Find where the given text appears and provide that cell's center as [X, Y] coordinate. 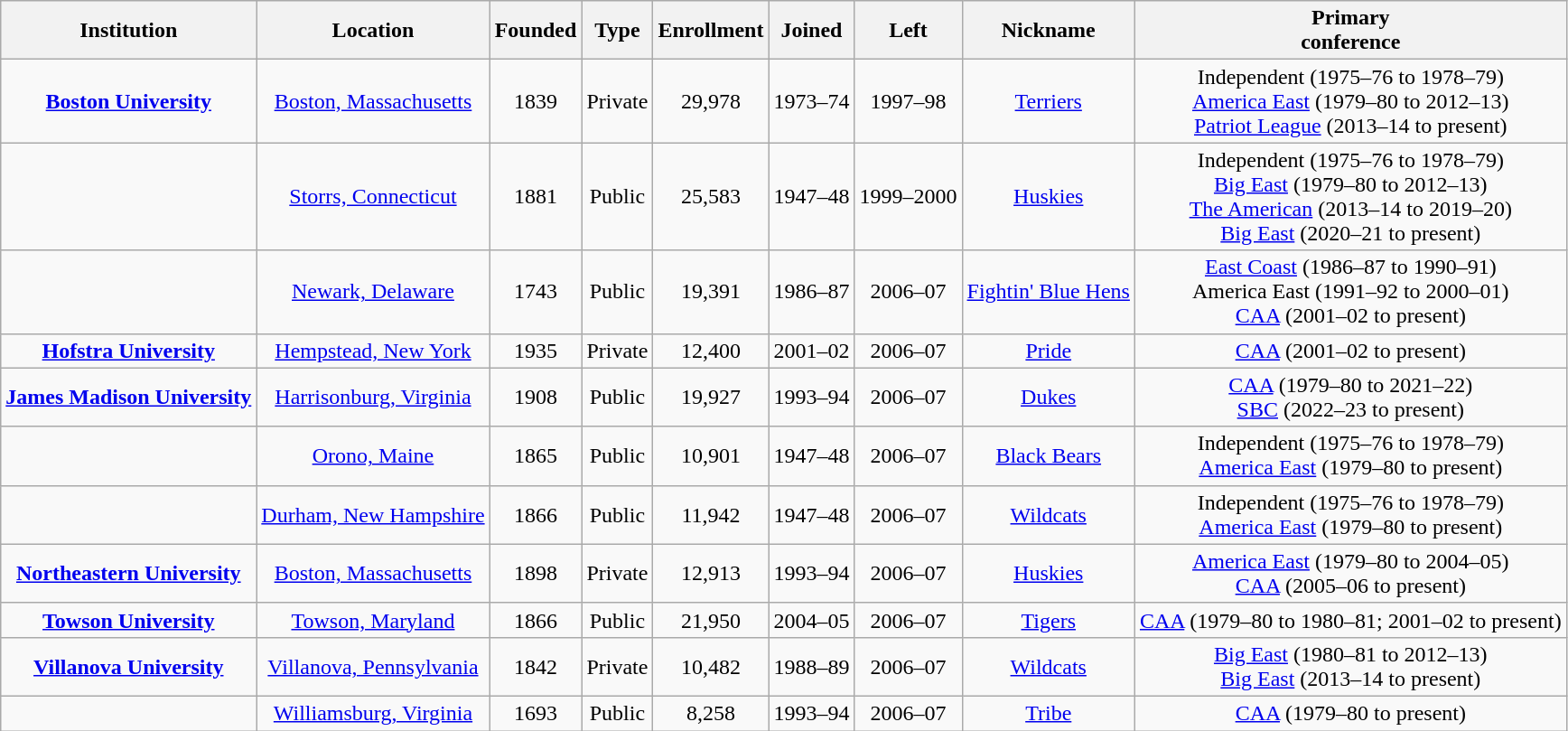
Storrs, Connecticut [373, 197]
Newark, Delaware [373, 292]
Harrisonburg, Virginia [373, 398]
29,978 [711, 101]
CAA (1979–80 to present) [1350, 713]
Institution [128, 31]
25,583 [711, 197]
Primaryconference [1350, 31]
CAA (1979–80 to 2021–22)SBC (2022–23 to present) [1350, 398]
Orono, Maine [373, 455]
1881 [536, 197]
2004–05 [811, 620]
Joined [811, 31]
Hempstead, New York [373, 351]
1842 [536, 667]
19,927 [711, 398]
Pride [1048, 351]
Northeastern University [128, 573]
James Madison University [128, 398]
Terriers [1048, 101]
1693 [536, 713]
Dukes [1048, 398]
Nickname [1048, 31]
Independent (1975–76 to 1978–79)Big East (1979–80 to 2012–13)The American (2013–14 to 2019–20)Big East (2020–21 to present) [1350, 197]
Black Bears [1048, 455]
CAA (1979–80 to 1980–81; 2001–02 to present) [1350, 620]
Left [909, 31]
Founded [536, 31]
1986–87 [811, 292]
19,391 [711, 292]
Tigers [1048, 620]
1935 [536, 351]
Hofstra University [128, 351]
1743 [536, 292]
Williamsburg, Virginia [373, 713]
11,942 [711, 515]
1839 [536, 101]
Type [618, 31]
8,258 [711, 713]
1997–98 [909, 101]
Villanova University [128, 667]
Big East (1980–81 to 2012–13)Big East (2013–14 to present) [1350, 667]
10,901 [711, 455]
Towson University [128, 620]
Independent (1975–76 to 1978–79)America East (1979–80 to 2012–13)Patriot League (2013–14 to present) [1350, 101]
12,913 [711, 573]
Fightin' Blue Hens [1048, 292]
1908 [536, 398]
Enrollment [711, 31]
Tribe [1048, 713]
Location [373, 31]
10,482 [711, 667]
12,400 [711, 351]
1988–89 [811, 667]
1898 [536, 573]
1999–2000 [909, 197]
Boston University [128, 101]
CAA (2001–02 to present) [1350, 351]
Towson, Maryland [373, 620]
1973–74 [811, 101]
2001–02 [811, 351]
Durham, New Hampshire [373, 515]
1865 [536, 455]
America East (1979–80 to 2004–05)CAA (2005–06 to present) [1350, 573]
East Coast (1986–87 to 1990–91)America East (1991–92 to 2000–01)CAA (2001–02 to present) [1350, 292]
21,950 [711, 620]
Villanova, Pennsylvania [373, 667]
